Scan for the cell matching the given text and deliver its (X, Y) coordinate at center. 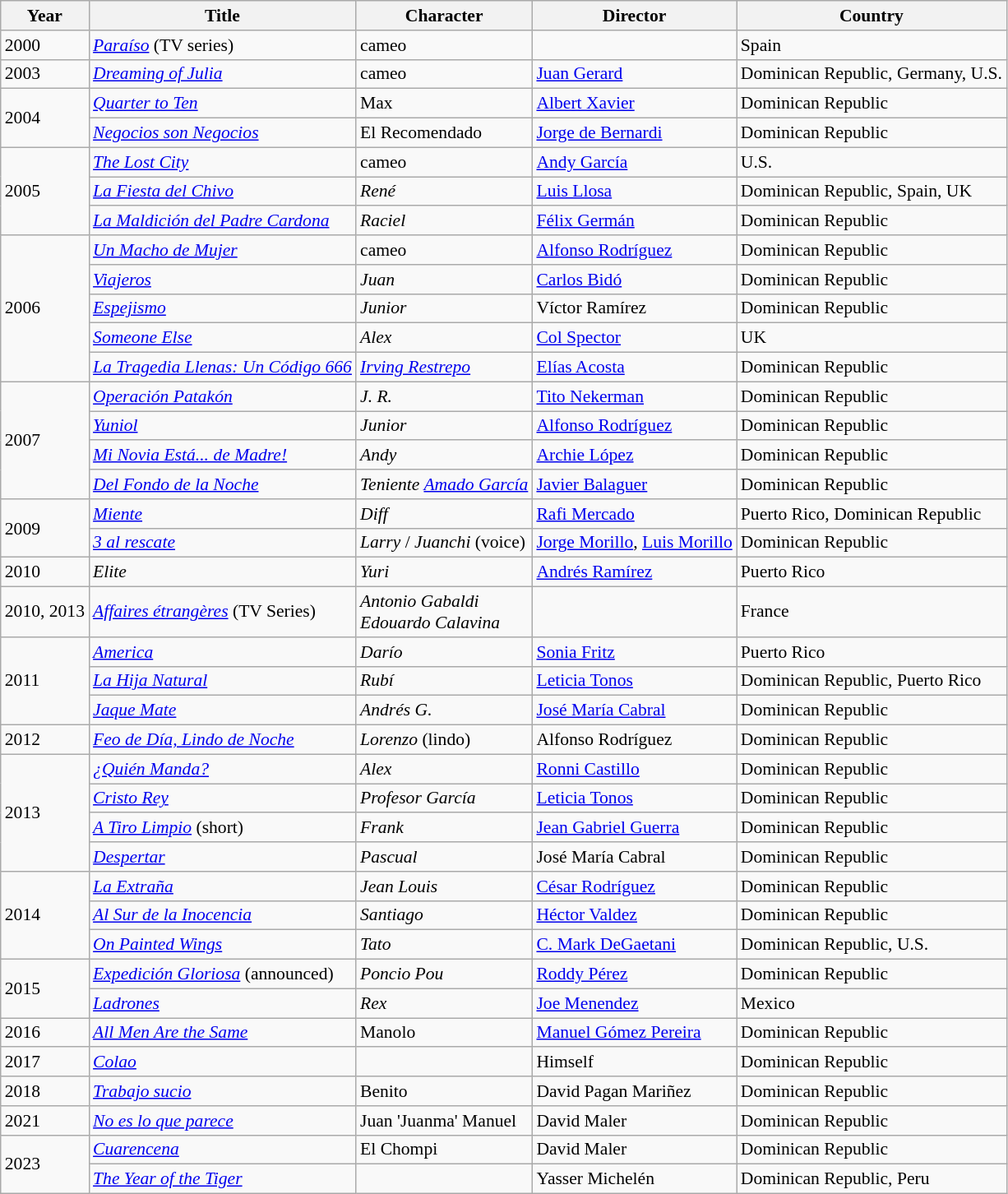
Del Fondo de la Noche (222, 484)
Poncio Pou (444, 974)
Yuniol (222, 426)
2021 (44, 1121)
La Hija Natural (222, 681)
Al Sur de la Inocencia (222, 915)
Albert Xavier (634, 104)
Yasser Michelén (634, 1179)
Dreaming of Julia (222, 74)
Roddy Pérez (634, 974)
Félix Germán (634, 221)
2003 (44, 74)
Quarter to Ten (222, 104)
All Men Are the Same (222, 1033)
Rafi Mercado (634, 514)
Affaires étrangères (TV Series) (222, 612)
Jorge de Bernardi (634, 133)
¿Quién Manda? (222, 769)
Un Macho de Mujer (222, 250)
2000 (44, 45)
Jean Gabriel Guerra (634, 828)
Yuri (444, 572)
Mi Novia Está... de Madre! (222, 456)
Rex (444, 1003)
Andrés Ramírez (634, 572)
2005 (44, 191)
2017 (44, 1062)
Rubí (444, 681)
2010, 2013 (44, 612)
Miente (222, 514)
Juan (444, 280)
3 al rescate (222, 543)
Archie López (634, 456)
Character (444, 16)
Sonia Fritz (634, 652)
Tito Nekerman (634, 396)
Someone Else (222, 338)
Lorenzo (lindo) (444, 740)
Operación Patakón (222, 396)
No es lo que parece (222, 1121)
Andy García (634, 162)
Puerto Rico, Dominican Republic (872, 514)
C. Mark DeGaetani (634, 945)
2010 (44, 572)
Dominican Republic, Spain, UK (872, 192)
Ronni Castillo (634, 769)
Víctor Ramírez (634, 308)
Juan 'Juanma' Manuel (444, 1121)
2012 (44, 740)
Title (222, 16)
Paraíso (TV series) (222, 45)
El Recomendado (444, 133)
Frank (444, 828)
Trabajo sucio (222, 1091)
El Chompi (444, 1150)
The Lost City (222, 162)
Larry / Juanchi (voice) (444, 543)
Elite (222, 572)
Espejismo (222, 308)
La Tragedia Llenas: Un Código 666 (222, 368)
U.S. (872, 162)
Carlos Bidó (634, 280)
Manuel Gómez Pereira (634, 1033)
2014 (44, 916)
Dominican Republic, U.S. (872, 945)
2006 (44, 308)
Juan Gerard (634, 74)
Jaque Mate (222, 710)
Santiago (444, 915)
Year (44, 16)
Cristo Rey (222, 798)
2013 (44, 812)
France (872, 612)
Mexico (872, 1003)
La Fiesta del Chivo (222, 192)
Negocios son Negocios (222, 133)
Jorge Morillo, Luis Morillo (634, 543)
Andy (444, 456)
America (222, 652)
Diff (444, 514)
Country (872, 16)
La Maldición del Padre Cardona (222, 221)
UK (872, 338)
Jean Louis (444, 886)
2015 (44, 988)
The Year of the Tiger (222, 1179)
Director (634, 16)
Darío (444, 652)
Pascual (444, 857)
David Pagan Mariñez (634, 1091)
Feo de Día, Lindo de Noche (222, 740)
2011 (44, 681)
Cuarencena (222, 1150)
La Extraña (222, 886)
Max (444, 104)
César Rodríguez (634, 886)
René (444, 192)
J. R. (444, 396)
Dominican Republic, Germany, U.S. (872, 74)
Irving Restrepo (444, 368)
2018 (44, 1091)
Profesor García (444, 798)
Tato (444, 945)
2016 (44, 1033)
Teniente Amado García (444, 484)
Luis Llosa (634, 192)
Javier Balaguer (634, 484)
2004 (44, 118)
A Tiro Limpio (short) (222, 828)
Viajeros (222, 280)
On Painted Wings (222, 945)
Dominican Republic, Puerto Rico (872, 681)
Benito (444, 1091)
Héctor Valdez (634, 915)
Colao (222, 1062)
Spain (872, 45)
Expedición Gloriosa (announced) (222, 974)
2009 (44, 528)
Antonio GabaldiEdouardo Calavina (444, 612)
Dominican Republic, Peru (872, 1179)
Col Spector (634, 338)
Andrés G. (444, 710)
2007 (44, 440)
Ladrones (222, 1003)
Joe Menendez (634, 1003)
Despertar (222, 857)
Manolo (444, 1033)
2023 (44, 1164)
Elías Acosta (634, 368)
Raciel (444, 221)
Himself (634, 1062)
